Output the (x, y) coordinate of the center of the cell containing the given text.  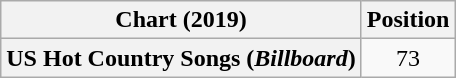
73 (408, 58)
Position (408, 20)
US Hot Country Songs (Billboard) (181, 58)
Chart (2019) (181, 20)
